Identify which cell holds the provided text, then report its [x, y] central coordinate. 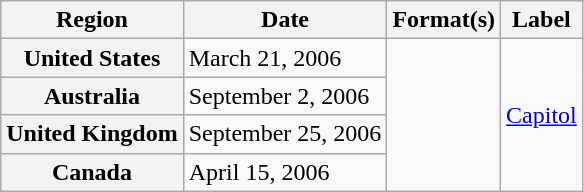
April 15, 2006 [285, 172]
Region [92, 20]
Format(s) [444, 20]
March 21, 2006 [285, 58]
Australia [92, 96]
September 2, 2006 [285, 96]
Date [285, 20]
United Kingdom [92, 134]
Label [542, 20]
September 25, 2006 [285, 134]
United States [92, 58]
Capitol [542, 115]
Canada [92, 172]
